Find where the given text appears and provide that cell's center as [x, y] coordinate. 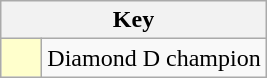
Key [134, 20]
Diamond D champion [154, 58]
